For the text-containing cell, return its midpoint in [X, Y] coordinate format. 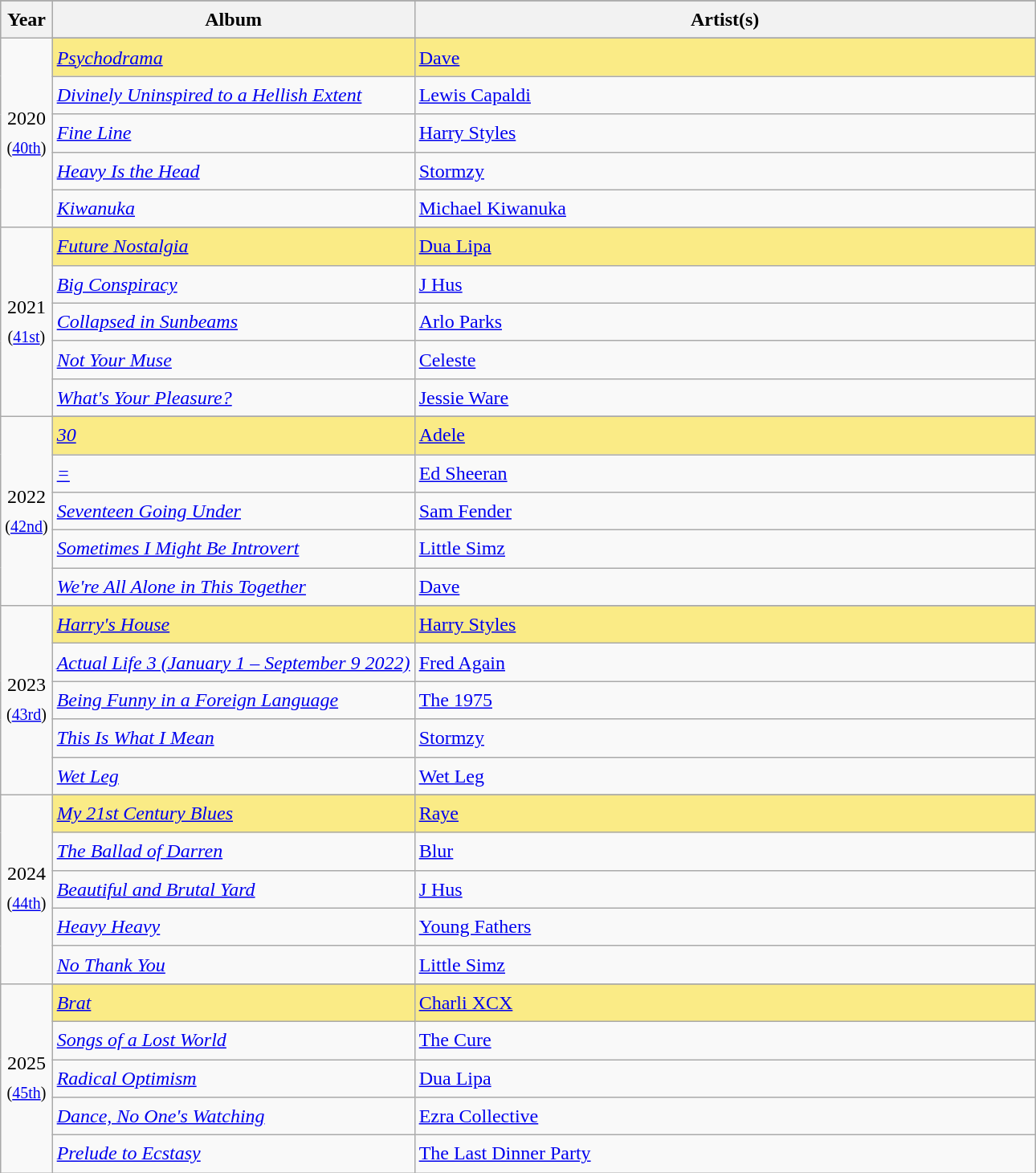
Fine Line [233, 133]
Future Nostalgia [233, 246]
Lewis Capaldi [724, 95]
Arlo Parks [724, 321]
Heavy Heavy [233, 927]
Heavy Is the Head [233, 170]
Divinely Uninspired to a Hellish Extent [233, 95]
2023 (43rd) [27, 701]
Year [27, 19]
Ezra Collective [724, 1117]
The Ballad of Darren [233, 852]
Brat [233, 1003]
What's Your Pleasure? [233, 397]
Adele [724, 435]
Psychodrama [233, 58]
Big Conspiracy [233, 284]
2022 (42nd) [27, 511]
Blur [724, 852]
The Last Dinner Party [724, 1154]
2024 (44th) [27, 889]
Charli XCX [724, 1003]
Collapsed in Sunbeams [233, 321]
2021 (41st) [27, 321]
Beautiful and Brutal Yard [233, 889]
Album [233, 19]
Young Fathers [724, 927]
Michael Kiwanuka [724, 209]
Songs of a Lost World [233, 1040]
Seventeen Going Under [233, 511]
Kiwanuka [233, 209]
30 [233, 435]
This Is What I Mean [233, 738]
Fred Again [724, 662]
No Thank You [233, 964]
Dance, No One's Watching [233, 1117]
We're All Alone in This Together [233, 586]
= [233, 474]
2020 (40th) [27, 133]
The 1975 [724, 701]
Sam Fender [724, 511]
Radical Optimism [233, 1078]
My 21st Century Blues [233, 813]
2025 (45th) [27, 1078]
Being Funny in a Foreign Language [233, 701]
Actual Life 3 (January 1 – September 9 2022) [233, 662]
Artist(s) [724, 19]
Ed Sheeran [724, 474]
Harry's House [233, 625]
Prelude to Ecstasy [233, 1154]
Jessie Ware [724, 397]
Raye [724, 813]
Sometimes I Might Be Introvert [233, 550]
Not Your Muse [233, 360]
The Cure [724, 1040]
Celeste [724, 360]
